Return the [X, Y] coordinate for the center point of the cell that contains the specified text.  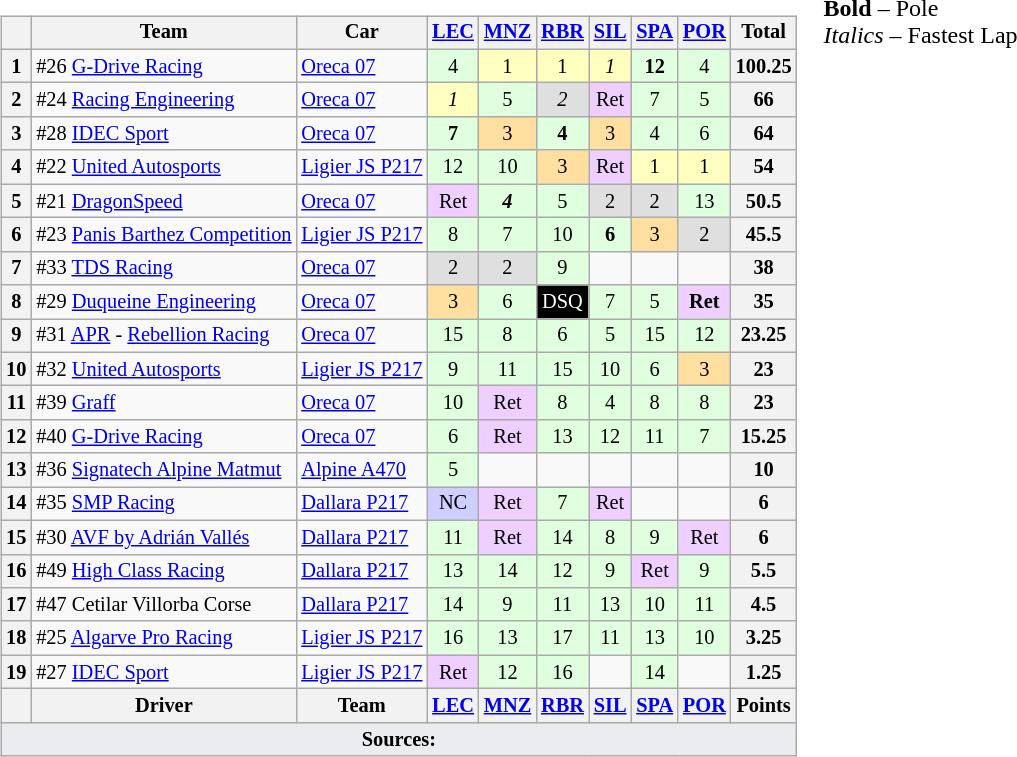
#23 Panis Barthez Competition [164, 235]
#27 IDEC Sport [164, 672]
18 [16, 638]
#36 Signatech Alpine Matmut [164, 470]
#32 United Autosports [164, 369]
#28 IDEC Sport [164, 134]
#33 TDS Racing [164, 268]
#21 DragonSpeed [164, 201]
#39 Graff [164, 403]
1.25 [764, 672]
50.5 [764, 201]
Points [764, 706]
#24 Racing Engineering [164, 100]
#25 Algarve Pro Racing [164, 638]
#30 AVF by Adrián Vallés [164, 537]
#29 Duqueine Engineering [164, 302]
66 [764, 100]
#26 G-Drive Racing [164, 66]
54 [764, 167]
#49 High Class Racing [164, 571]
Alpine A470 [362, 470]
23.25 [764, 336]
DSQ [562, 302]
NC [453, 504]
5.5 [764, 571]
100.25 [764, 66]
Total [764, 33]
15.25 [764, 437]
#35 SMP Racing [164, 504]
Driver [164, 706]
#47 Cetilar Villorba Corse [164, 605]
Car [362, 33]
#31 APR - Rebellion Racing [164, 336]
35 [764, 302]
3.25 [764, 638]
64 [764, 134]
4.5 [764, 605]
45.5 [764, 235]
38 [764, 268]
19 [16, 672]
Sources: [398, 739]
#40 G-Drive Racing [164, 437]
#22 United Autosports [164, 167]
